Determine the [X, Y] coordinate at the center of the cell enclosing the given text.  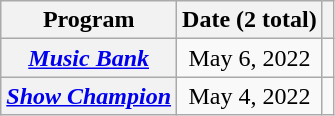
Program [89, 20]
Music Bank [89, 58]
May 4, 2022 [250, 96]
May 6, 2022 [250, 58]
Date (2 total) [250, 20]
Show Champion [89, 96]
